Return the [X, Y] coordinate for the center point of the cell that contains the specified text.  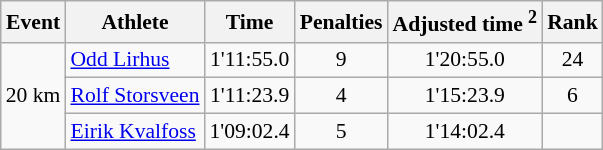
5 [342, 132]
9 [342, 60]
1'09:02.4 [249, 132]
Athlete [134, 22]
Adjusted time 2 [466, 22]
Time [249, 22]
Penalties [342, 22]
Eirik Kvalfoss [134, 132]
Event [34, 22]
1'20:55.0 [466, 60]
Odd Lirhus [134, 60]
1'14:02.4 [466, 132]
1'15:23.9 [466, 96]
6 [572, 96]
1'11:23.9 [249, 96]
24 [572, 60]
Rank [572, 22]
Rolf Storsveen [134, 96]
4 [342, 96]
1'11:55.0 [249, 60]
20 km [34, 96]
